From the cell containing the given text, extract its center point as (x, y) coordinate. 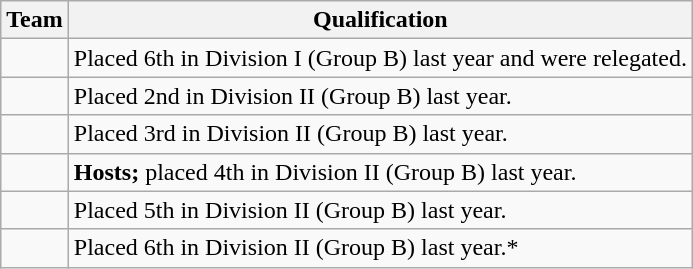
Placed 2nd in Division II (Group B) last year. (380, 96)
Hosts; placed 4th in Division II (Group B) last year. (380, 172)
Placed 5th in Division II (Group B) last year. (380, 210)
Placed 6th in Division I (Group B) last year and were relegated. (380, 58)
Qualification (380, 20)
Team (35, 20)
Placed 3rd in Division II (Group B) last year. (380, 134)
Placed 6th in Division II (Group B) last year.* (380, 248)
